Extract the (x, y) coordinate from the center of the cell holding the provided text.  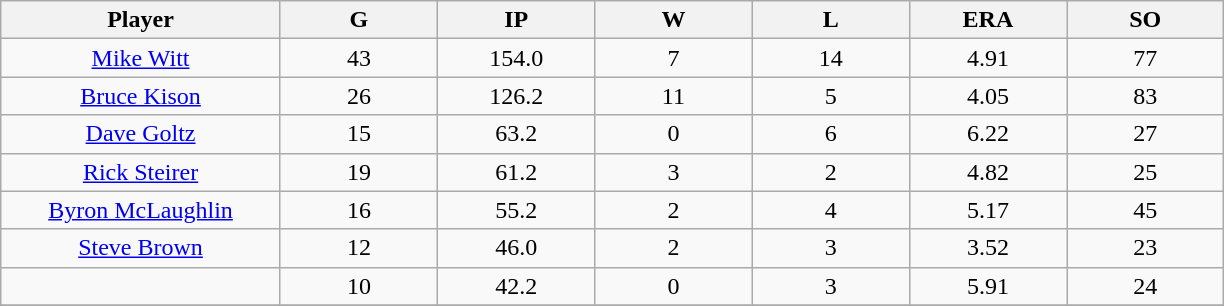
W (674, 20)
L (830, 20)
25 (1146, 172)
Dave Goltz (141, 134)
14 (830, 58)
16 (358, 210)
15 (358, 134)
4 (830, 210)
3.52 (988, 248)
126.2 (516, 96)
Byron McLaughlin (141, 210)
27 (1146, 134)
10 (358, 286)
Bruce Kison (141, 96)
63.2 (516, 134)
Steve Brown (141, 248)
19 (358, 172)
4.91 (988, 58)
7 (674, 58)
5.17 (988, 210)
6 (830, 134)
ERA (988, 20)
83 (1146, 96)
55.2 (516, 210)
26 (358, 96)
SO (1146, 20)
43 (358, 58)
5.91 (988, 286)
45 (1146, 210)
42.2 (516, 286)
24 (1146, 286)
4.05 (988, 96)
Mike Witt (141, 58)
Rick Steirer (141, 172)
77 (1146, 58)
46.0 (516, 248)
6.22 (988, 134)
154.0 (516, 58)
5 (830, 96)
Player (141, 20)
IP (516, 20)
12 (358, 248)
4.82 (988, 172)
61.2 (516, 172)
G (358, 20)
23 (1146, 248)
11 (674, 96)
